Determine the (X, Y) coordinate at the center of the cell enclosing the given text.  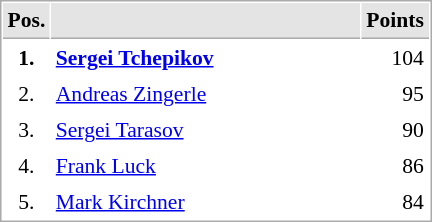
104 (396, 57)
Sergei Tarasov (206, 129)
3. (26, 129)
84 (396, 201)
Mark Kirchner (206, 201)
2. (26, 93)
Pos. (26, 21)
5. (26, 201)
86 (396, 165)
Andreas Zingerle (206, 93)
90 (396, 129)
95 (396, 93)
Sergei Tchepikov (206, 57)
1. (26, 57)
Frank Luck (206, 165)
Points (396, 21)
4. (26, 165)
